Provide the (x, y) coordinate of the cell's center where the given text is located.  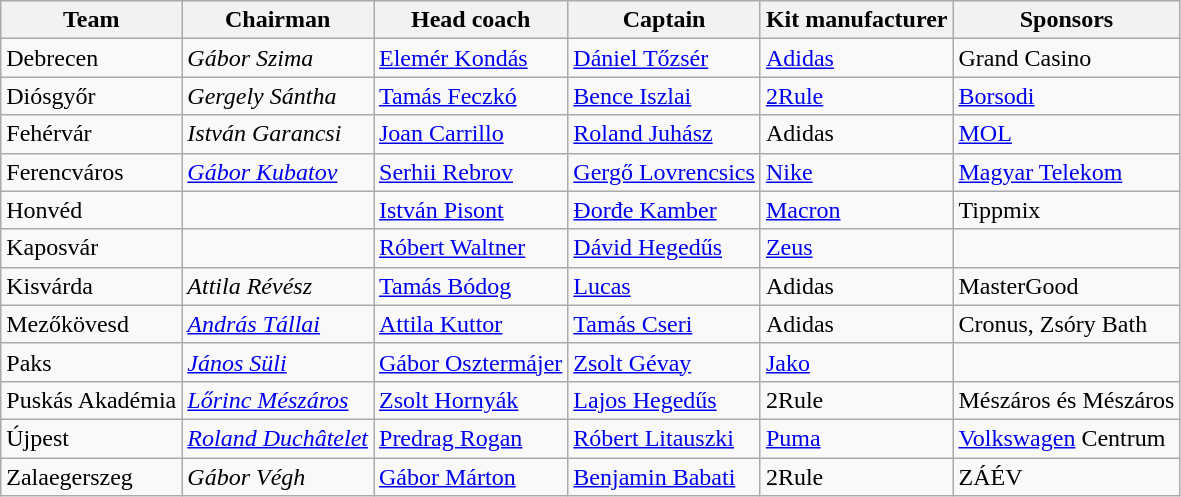
Gábor Kubatov (278, 172)
Sponsors (1066, 20)
Gábor Szima (278, 58)
Mészáros és Mészáros (1066, 400)
Zeus (856, 248)
Újpest (92, 438)
MasterGood (1066, 286)
Róbert Waltner (471, 248)
István Pisont (471, 210)
János Süli (278, 362)
Paks (92, 362)
Captain (664, 20)
Gábor Osztermájer (471, 362)
Lőrinc Mészáros (278, 400)
Kaposvár (92, 248)
Magyar Telekom (1066, 172)
Gergő Lovrencsics (664, 172)
Chairman (278, 20)
Roland Juhász (664, 134)
Mezőkövesd (92, 324)
Puma (856, 438)
Honvéd (92, 210)
András Tállai (278, 324)
Cronus, Zsóry Bath (1066, 324)
Bence Iszlai (664, 96)
Nike (856, 172)
Head coach (471, 20)
Fehérvár (92, 134)
Predrag Rogan (471, 438)
Borsodi (1066, 96)
Puskás Akadémia (92, 400)
Elemér Kondás (471, 58)
Đorđe Kamber (664, 210)
ZÁÉV (1066, 477)
Zalaegerszeg (92, 477)
Kit manufacturer (856, 20)
MOL (1066, 134)
Ferencváros (92, 172)
Dávid Hegedűs (664, 248)
Macron (856, 210)
Debrecen (92, 58)
Dániel Tőzsér (664, 58)
Kisvárda (92, 286)
István Garancsi (278, 134)
Tippmix (1066, 210)
Tamás Bódog (471, 286)
Lajos Hegedűs (664, 400)
Jako (856, 362)
Roland Duchâtelet (278, 438)
Joan Carrillo (471, 134)
Zsolt Hornyák (471, 400)
Zsolt Gévay (664, 362)
Diósgyőr (92, 96)
Tamás Feczkó (471, 96)
Lucas (664, 286)
Grand Casino (1066, 58)
Attila Kuttor (471, 324)
Tamás Cseri (664, 324)
Gábor Márton (471, 477)
Serhii Rebrov (471, 172)
Benjamin Babati (664, 477)
Gábor Végh (278, 477)
Gergely Sántha (278, 96)
Róbert Litauszki (664, 438)
Volkswagen Centrum (1066, 438)
Team (92, 20)
Attila Révész (278, 286)
